Return (X, Y) of the center of cell containing provided text 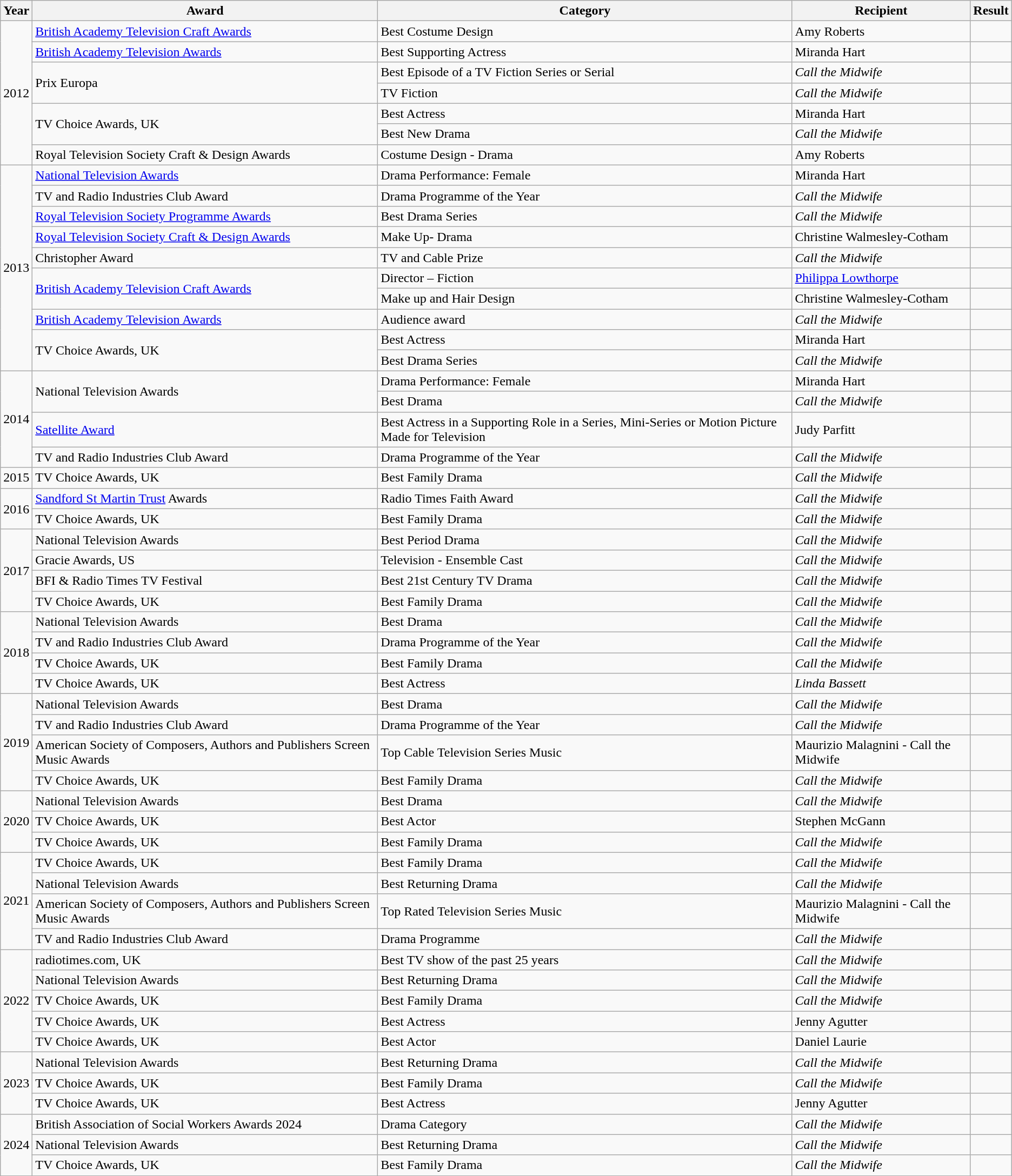
Prix Europa (205, 83)
Top Cable Television Series Music (585, 752)
Philippa Lowthorpe (881, 278)
TV Fiction (585, 93)
Make up and Hair Design (585, 299)
Year (16, 11)
2012 (16, 93)
Best Actress in a Supporting Role in a Series, Mini-Series or Motion Picture Made for Television (585, 429)
Linda Bassett (881, 684)
Royal Television Society Programme Awards (205, 216)
2024 (16, 1145)
Radio Times Faith Award (585, 498)
Stephen McGann (881, 821)
Best TV show of the past 25 years (585, 959)
Best Episode of a TV Fiction Series or Serial (585, 72)
Gracie Awards, US (205, 560)
Judy Parfitt (881, 429)
Make Up- Drama (585, 237)
BFI & Radio Times TV Festival (205, 580)
Result (991, 11)
Daniel Laurie (881, 1042)
2014 (16, 419)
Best Costume Design (585, 31)
Director – Fiction (585, 278)
Award (205, 11)
Best Supporting Actress (585, 52)
British Association of Social Workers Awards 2024 (205, 1124)
2023 (16, 1083)
2020 (16, 821)
Costume Design - Drama (585, 155)
2018 (16, 653)
Best 21st Century TV Drama (585, 580)
2015 (16, 478)
2021 (16, 900)
Best New Drama (585, 134)
2019 (16, 743)
2016 (16, 509)
Category (585, 11)
Christopher Award (205, 258)
radiotimes.com, UK (205, 959)
Drama Programme (585, 939)
Drama Category (585, 1124)
2022 (16, 1000)
Top Rated Television Series Music (585, 911)
2017 (16, 570)
Sandford St Martin Trust Awards (205, 498)
2013 (16, 268)
Satellite Award (205, 429)
TV and Cable Prize (585, 258)
Best Period Drama (585, 539)
Recipient (881, 11)
Television - Ensemble Cast (585, 560)
Audience award (585, 319)
